For the text-containing cell, return its midpoint in [x, y] coordinate format. 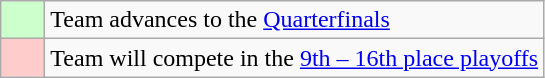
Team advances to the Quarterfinals [294, 20]
Team will compete in the 9th – 16th place playoffs [294, 58]
